Output the (X, Y) coordinate of the center of the cell containing the given text.  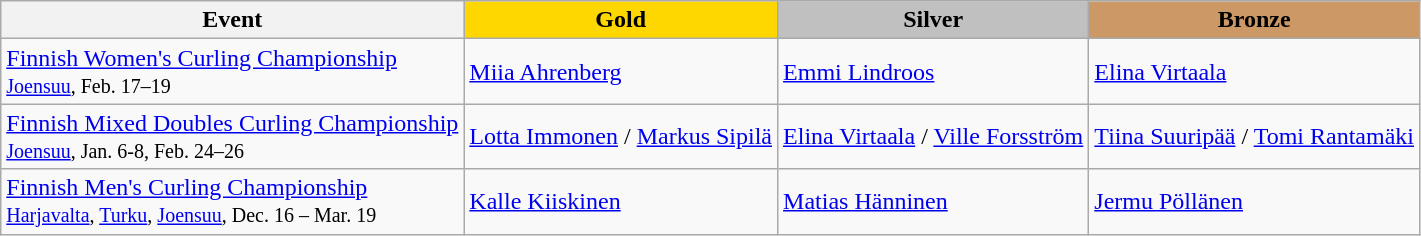
Lotta Immonen / Markus Sipilä (621, 136)
Finnish Mixed Doubles Curling Championship Joensuu, Jan. 6-8, Feb. 24–26 (232, 136)
Matias Hänninen (934, 202)
Event (232, 20)
Finnish Women's Curling Championship Joensuu, Feb. 17–19 (232, 72)
Tiina Suuripää / Tomi Rantamäki (1254, 136)
Emmi Lindroos (934, 72)
Silver (934, 20)
Kalle Kiiskinen (621, 202)
Elina Virtaala (1254, 72)
Miia Ahrenberg (621, 72)
Bronze (1254, 20)
Finnish Men's Curling Championship Harjavalta, Turku, Joensuu, Dec. 16 – Mar. 19 (232, 202)
Elina Virtaala / Ville Forsström (934, 136)
Jermu Pöllänen (1254, 202)
Gold (621, 20)
